Provide the [X, Y] coordinate of the cell's center where the given text is located.  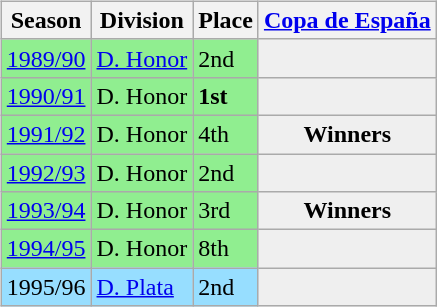
Place [226, 20]
4th [226, 134]
Division [142, 20]
1990/91 [46, 96]
1993/94 [46, 211]
D. Plata [142, 287]
1st [226, 96]
Copa de España [347, 20]
1994/95 [46, 249]
Season [46, 20]
1991/92 [46, 134]
1995/96 [46, 287]
8th [226, 249]
1989/90 [46, 58]
1992/93 [46, 173]
3rd [226, 211]
